Find where the given text appears and provide that cell's center as [X, Y] coordinate. 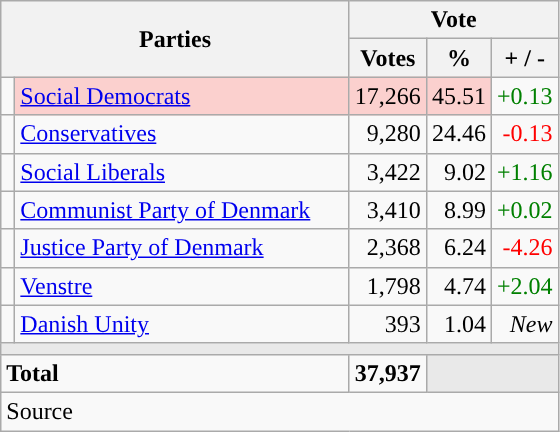
Social Democrats [182, 96]
Conservatives [182, 134]
Parties [176, 39]
Source [280, 411]
9.02 [458, 172]
+0.13 [524, 96]
% [458, 58]
Social Liberals [182, 172]
3,410 [388, 210]
6.24 [458, 248]
3,422 [388, 172]
45.51 [458, 96]
8.99 [458, 210]
4.74 [458, 286]
Justice Party of Denmark [182, 248]
Votes [388, 58]
24.46 [458, 134]
-0.13 [524, 134]
+ / - [524, 58]
1.04 [458, 324]
Venstre [182, 286]
17,266 [388, 96]
1,798 [388, 286]
Total [176, 373]
37,937 [388, 373]
New [524, 324]
-4.26 [524, 248]
Vote [454, 20]
+1.16 [524, 172]
+2.04 [524, 286]
Danish Unity [182, 324]
9,280 [388, 134]
+0.02 [524, 210]
2,368 [388, 248]
Communist Party of Denmark [182, 210]
393 [388, 324]
